Find where the given text appears and provide that cell's center as (X, Y) coordinate. 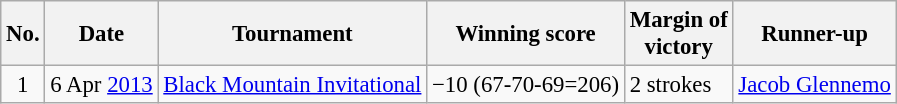
Black Mountain Invitational (292, 85)
1 (23, 85)
Runner-up (814, 34)
−10 (67-70-69=206) (526, 85)
No. (23, 34)
Margin ofvictory (678, 34)
Jacob Glennemo (814, 85)
Date (102, 34)
Tournament (292, 34)
Winning score (526, 34)
2 strokes (678, 85)
6 Apr 2013 (102, 85)
